Locate the cell with the specified text and output its (X, Y) center coordinate. 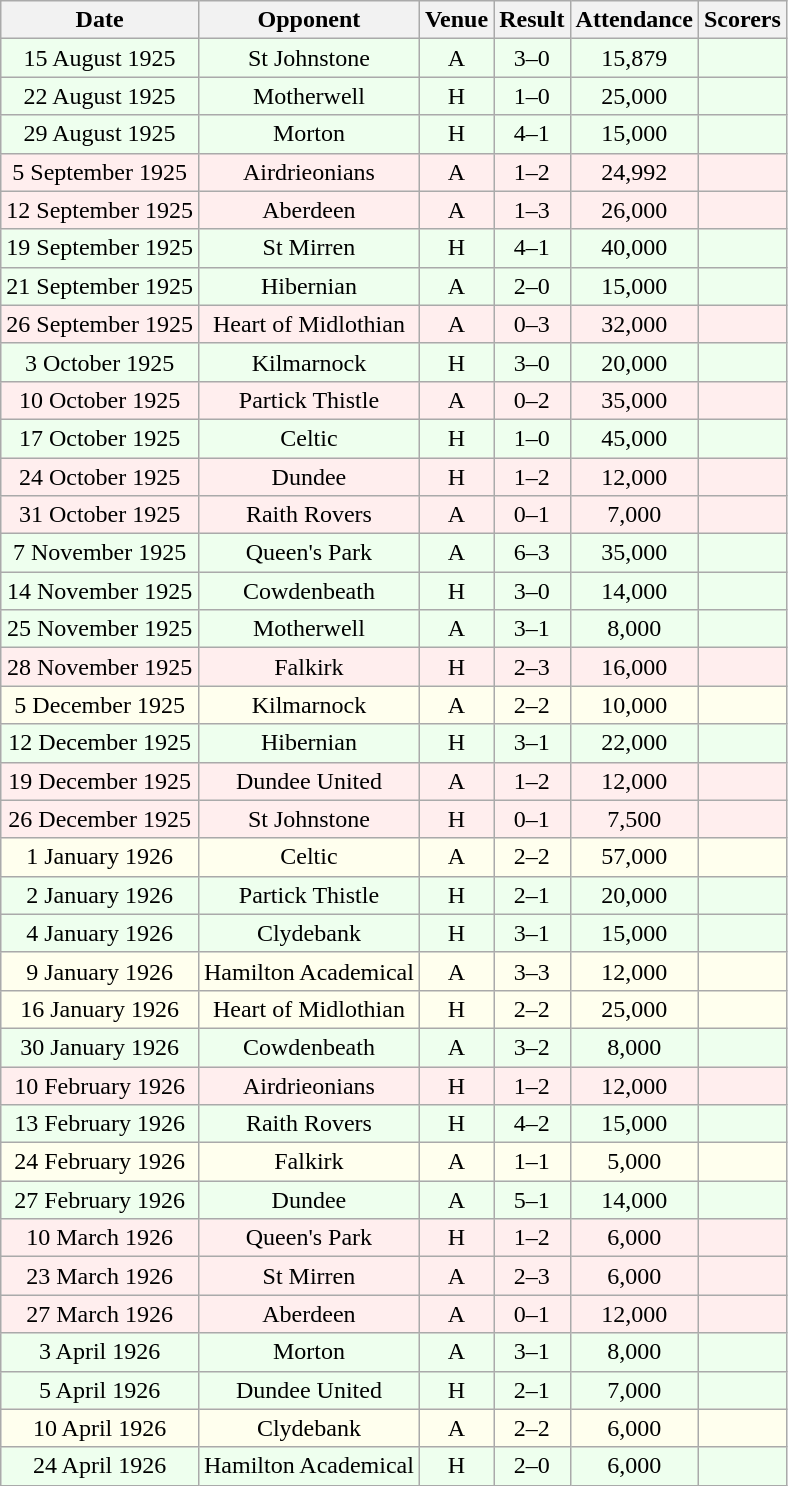
27 March 1926 (100, 1314)
25 November 1925 (100, 629)
10 April 1926 (100, 1428)
22,000 (634, 743)
14 November 1925 (100, 591)
3–2 (532, 1047)
31 October 1925 (100, 515)
40,000 (634, 248)
24 April 1926 (100, 1466)
1–1 (532, 1162)
3 October 1925 (100, 362)
Opponent (308, 20)
13 February 1926 (100, 1124)
1–3 (532, 210)
Scorers (742, 20)
17 October 1925 (100, 438)
5 September 1925 (100, 172)
26,000 (634, 210)
2 January 1926 (100, 895)
Attendance (634, 20)
7 November 1925 (100, 553)
22 August 1925 (100, 96)
Result (532, 20)
12 September 1925 (100, 210)
10 March 1926 (100, 1238)
12 December 1925 (100, 743)
Date (100, 20)
5 December 1925 (100, 705)
27 February 1926 (100, 1200)
0–3 (532, 324)
24 October 1925 (100, 477)
10 October 1925 (100, 400)
4–2 (532, 1124)
57,000 (634, 857)
0–2 (532, 400)
23 March 1926 (100, 1276)
15 August 1925 (100, 58)
7,500 (634, 819)
5–1 (532, 1200)
15,879 (634, 58)
19 December 1925 (100, 781)
24,992 (634, 172)
6–3 (532, 553)
28 November 1925 (100, 667)
4 January 1926 (100, 933)
3–3 (532, 971)
24 February 1926 (100, 1162)
10,000 (634, 705)
30 January 1926 (100, 1047)
10 February 1926 (100, 1085)
45,000 (634, 438)
26 September 1925 (100, 324)
32,000 (634, 324)
Venue (456, 20)
26 December 1925 (100, 819)
1 January 1926 (100, 857)
9 January 1926 (100, 971)
5,000 (634, 1162)
19 September 1925 (100, 248)
5 April 1926 (100, 1390)
16 January 1926 (100, 1009)
29 August 1925 (100, 134)
21 September 1925 (100, 286)
3 April 1926 (100, 1352)
16,000 (634, 667)
